Output the [x, y] coordinate of the center of the cell containing the given text.  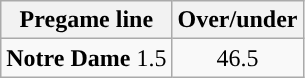
Pregame line [86, 20]
Over/under [238, 20]
46.5 [238, 58]
Notre Dame 1.5 [86, 58]
